Identify which cell holds the provided text, then report its (x, y) central coordinate. 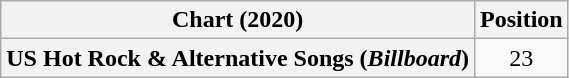
23 (521, 58)
US Hot Rock & Alternative Songs (Billboard) (238, 58)
Position (521, 20)
Chart (2020) (238, 20)
